Search for the cell housing the specified text and yield its [x, y] center coordinate. 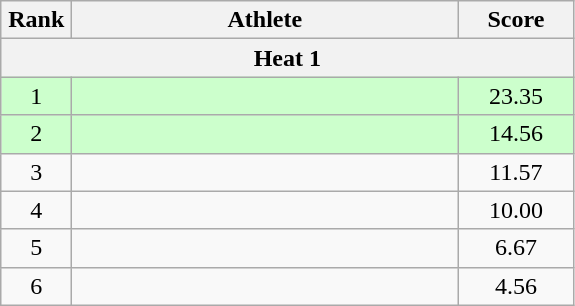
2 [36, 134]
Athlete [265, 20]
Heat 1 [288, 58]
6.67 [516, 248]
5 [36, 248]
10.00 [516, 210]
1 [36, 96]
Rank [36, 20]
6 [36, 286]
14.56 [516, 134]
4.56 [516, 286]
Score [516, 20]
4 [36, 210]
11.57 [516, 172]
23.35 [516, 96]
3 [36, 172]
